From the cell containing the given text, extract its center point as [X, Y] coordinate. 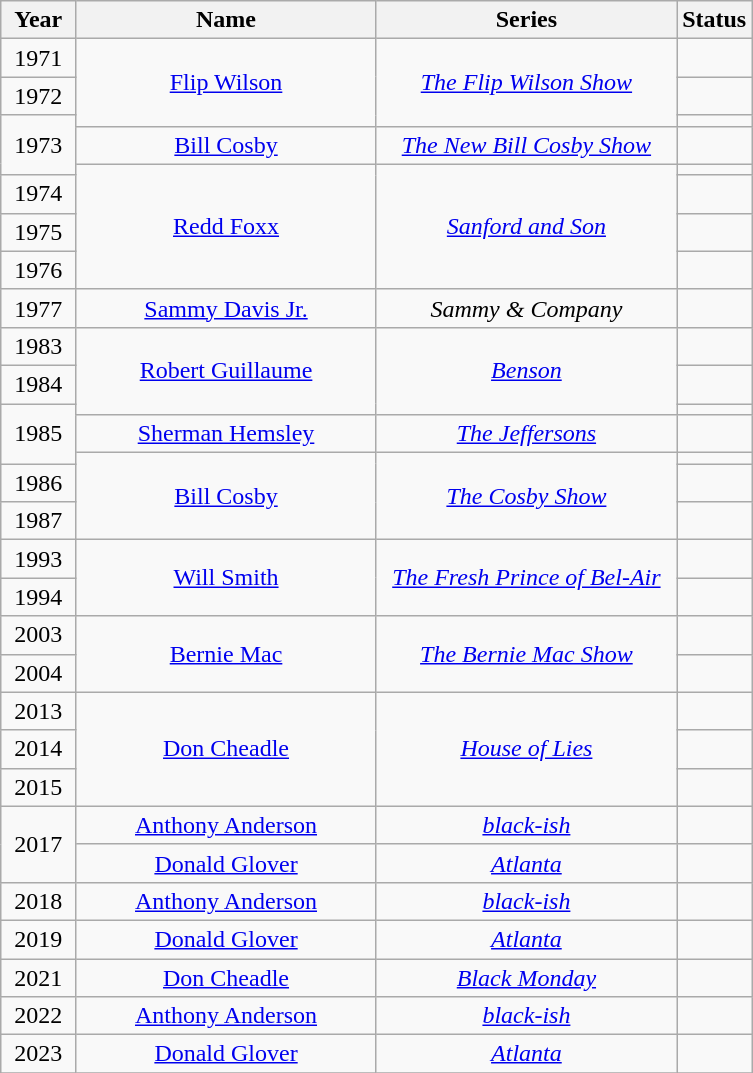
Benson [526, 370]
2023 [38, 1054]
Series [526, 20]
1994 [38, 597]
The Fresh Prince of Bel-Air [526, 578]
Status [714, 20]
1993 [38, 559]
Sherman Hemsley [226, 434]
The Bernie Mac Show [526, 654]
2003 [38, 635]
1987 [38, 521]
1972 [38, 96]
1984 [38, 384]
1985 [38, 434]
2015 [38, 787]
2004 [38, 673]
2014 [38, 749]
2018 [38, 901]
1973 [38, 145]
The New Bill Cosby Show [526, 145]
1971 [38, 58]
Sanford and Son [526, 226]
House of Lies [526, 749]
1976 [38, 270]
The Flip Wilson Show [526, 82]
1975 [38, 232]
1983 [38, 346]
2017 [38, 844]
1974 [38, 194]
Flip Wilson [226, 82]
Year [38, 20]
Robert Guillaume [226, 370]
Sammy & Company [526, 308]
The Jeffersons [526, 434]
Will Smith [226, 578]
Redd Foxx [226, 226]
The Cosby Show [526, 496]
Bernie Mac [226, 654]
Sammy Davis Jr. [226, 308]
Black Monday [526, 977]
2021 [38, 977]
2022 [38, 1016]
1986 [38, 483]
Name [226, 20]
2013 [38, 711]
1977 [38, 308]
2019 [38, 939]
